Locate the cell with the specified text and output its [x, y] center coordinate. 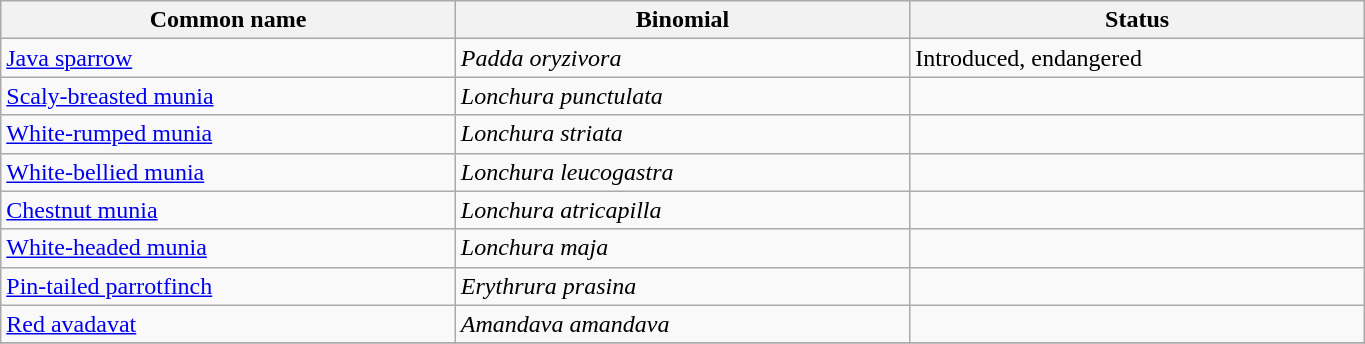
Scaly-breasted munia [228, 96]
Lonchura maja [682, 248]
Common name [228, 20]
White-bellied munia [228, 172]
White-rumped munia [228, 134]
Introduced, endangered [1138, 58]
Amandava amandava [682, 324]
Padda oryzivora [682, 58]
Java sparrow [228, 58]
Red avadavat [228, 324]
Erythrura prasina [682, 286]
Status [1138, 20]
Lonchura atricapilla [682, 210]
Pin-tailed parrotfinch [228, 286]
Chestnut munia [228, 210]
Binomial [682, 20]
Lonchura leucogastra [682, 172]
White-headed munia [228, 248]
Lonchura punctulata [682, 96]
Lonchura striata [682, 134]
